Detect which cell encompasses the target text, then output its (X, Y) center coordinate. 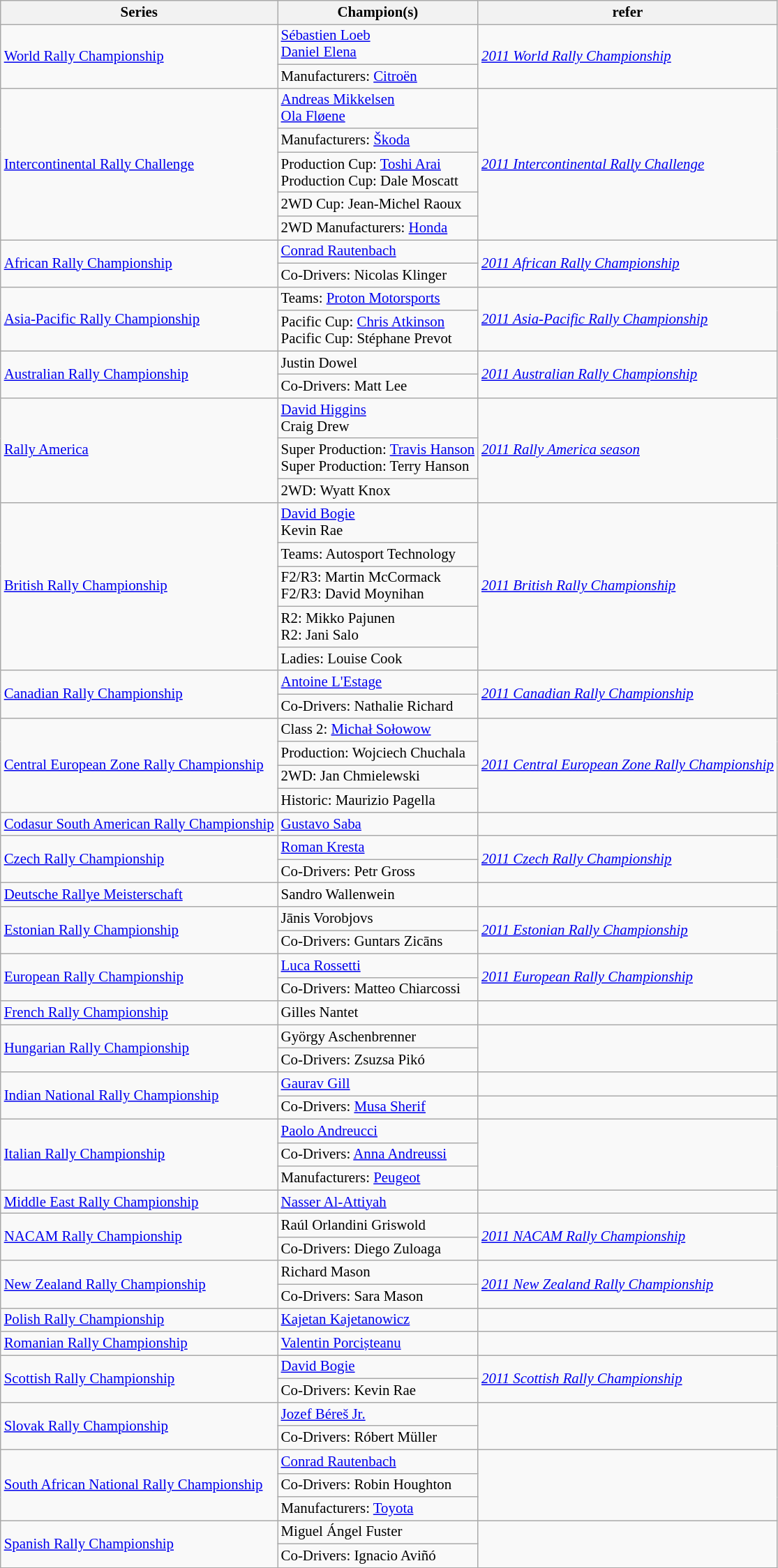
Andreas Mikkelsen Ola Fløene (378, 108)
NACAM Rally Championship (140, 1237)
Sandro Wallenwein (378, 895)
2WD: Wyatt Knox (378, 490)
Co-Drivers: Diego Zuloaga (378, 1249)
Champion(s) (378, 13)
Co-Drivers: Nicolas Klinger (378, 275)
2011 Asia-Pacific Rally Championship (628, 319)
African Rally Championship (140, 263)
Intercontinental Rally Challenge (140, 163)
2011 Canadian Rally Championship (628, 694)
2011 Estonian Rally Championship (628, 930)
Justin Dowel (378, 363)
Co-Drivers: Matt Lee (378, 386)
Gilles Nantet (378, 1013)
Italian Rally Championship (140, 1154)
World Rally Championship (140, 56)
Historic: Maurizio Pagella (378, 800)
2011 Czech Rally Championship (628, 859)
2011 European Rally Championship (628, 977)
Kajetan Kajetanowicz (378, 1320)
Luca Rossetti (378, 965)
Pacific Cup: Chris AtkinsonPacific Cup: Stéphane Prevot (378, 331)
British Rally Championship (140, 586)
2011 British Rally Championship (628, 586)
György Aschenbrenner (378, 1036)
Manufacturers: Škoda (378, 140)
2011 New Zealand Rally Championship (628, 1284)
David Bogie Kevin Rae (378, 522)
Teams: Proton Motorsports (378, 299)
Estonian Rally Championship (140, 930)
Gaurav Gill (378, 1084)
Co-Drivers: Nathalie Richard (378, 706)
Super Production: Travis HansonSuper Production: Terry Hanson (378, 458)
Manufacturers: Peugeot (378, 1178)
Antoine L'Estage (378, 682)
South African National Rally Championship (140, 1485)
refer (628, 13)
New Zealand Rally Championship (140, 1284)
Middle East Rally Championship (140, 1202)
Polish Rally Championship (140, 1320)
Scottish Rally Championship (140, 1379)
2011 NACAM Rally Championship (628, 1237)
Co-Drivers: Zsuzsa Pikó (378, 1060)
Romanian Rally Championship (140, 1343)
2011 Australian Rally Championship (628, 375)
2011 Scottish Rally Championship (628, 1379)
2WD: Jan Chmielewski (378, 777)
Asia-Pacific Rally Championship (140, 319)
2WD Manufacturers: Honda (378, 228)
Co-Drivers: Robin Houghton (378, 1485)
Indian National Rally Championship (140, 1096)
R2: Mikko PajunenR2: Jani Salo (378, 627)
David Bogie (378, 1367)
Co-Drivers: Matteo Chiarcossi (378, 989)
Ladies: Louise Cook (378, 658)
Series (140, 13)
Production Cup: Toshi AraiProduction Cup: Dale Moscatt (378, 172)
Co-Drivers: Musa Sherif (378, 1107)
Co-Drivers: Anna Andreussi (378, 1154)
Codasur South American Rally Championship (140, 824)
Richard Mason (378, 1272)
Rally America (140, 450)
Canadian Rally Championship (140, 694)
2011 Intercontinental Rally Challenge (628, 163)
Jānis Vorobjovs (378, 919)
Australian Rally Championship (140, 375)
2011 Rally America season (628, 450)
Manufacturers: Citroën (378, 76)
Roman Kresta (378, 847)
Co-Drivers: Róbert Müller (378, 1438)
Production: Wojciech Chuchala (378, 753)
David Higgins Craig Drew (378, 418)
2011 Central European Zone Rally Championship (628, 764)
Czech Rally Championship (140, 859)
Deutsche Rallye Meisterschaft (140, 895)
Hungarian Rally Championship (140, 1048)
Co-Drivers: Petr Gross (378, 871)
2011 African Rally Championship (628, 263)
Spanish Rally Championship (140, 1544)
Class 2: Michał Sołowow (378, 730)
Teams: Autosport Technology (378, 555)
Co-Drivers: Sara Mason (378, 1296)
Manufacturers: Toyota (378, 1509)
Paolo Andreucci (378, 1131)
Jozef Béreš Jr. (378, 1414)
Co-Drivers: Guntars Zicāns (378, 942)
Nasser Al-Attiyah (378, 1202)
Co-Drivers: Kevin Rae (378, 1391)
2011 World Rally Championship (628, 56)
F2/R3: Martin McCormackF2/R3: David Moynihan (378, 587)
Miguel Ángel Fuster (378, 1532)
2WD Cup: Jean-Michel Raoux (378, 204)
Valentin Porcișteanu (378, 1343)
Raúl Orlandini Griswold (378, 1226)
European Rally Championship (140, 977)
Gustavo Saba (378, 824)
Co-Drivers: Ignacio Aviñó (378, 1555)
Sébastien Loeb Daniel Elena (378, 44)
French Rally Championship (140, 1013)
Central European Zone Rally Championship (140, 764)
Slovak Rally Championship (140, 1426)
